Capture the cell that displays the provided text and extract its (X, Y) central coordinate. 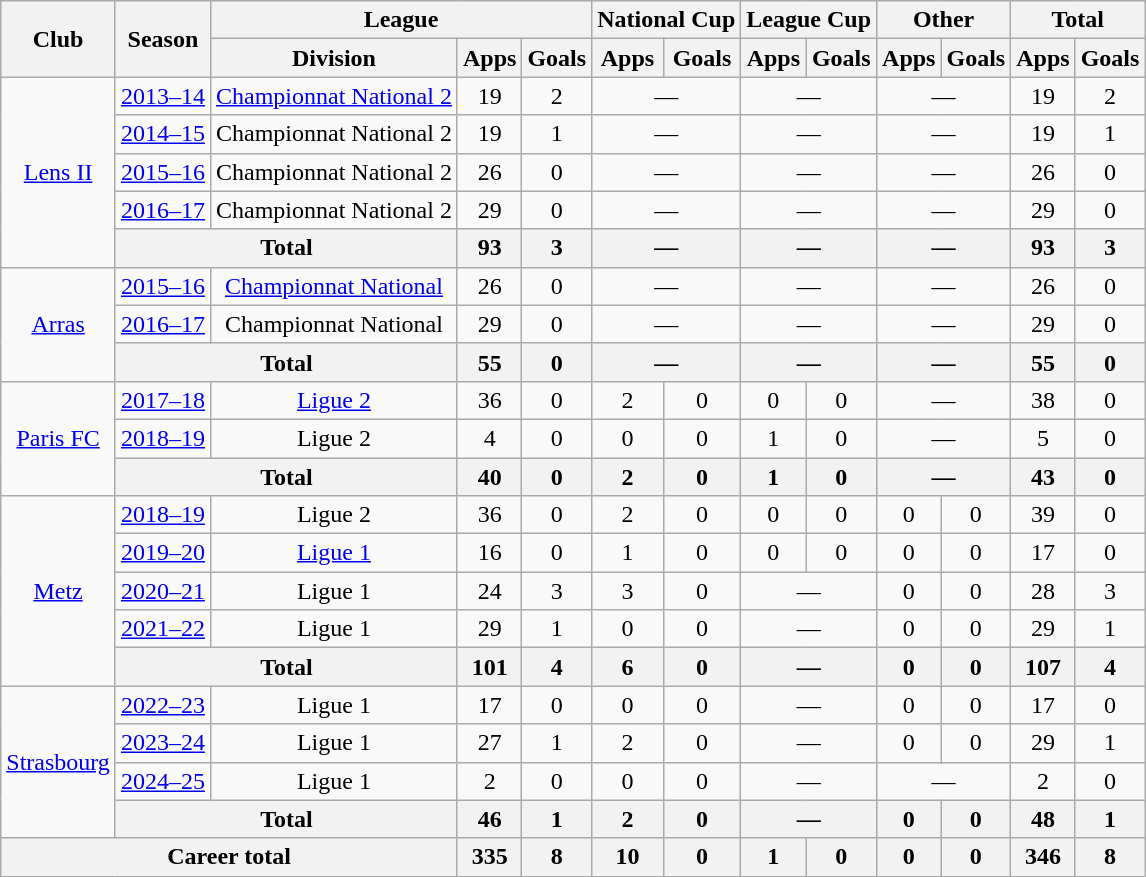
43 (1043, 477)
101 (489, 667)
2013–14 (162, 96)
2023–24 (162, 743)
2020–21 (162, 591)
Career total (230, 857)
46 (489, 819)
5 (1043, 438)
38 (1043, 400)
League Cup (809, 20)
National Cup (666, 20)
10 (628, 857)
346 (1043, 857)
107 (1043, 667)
2021–22 (162, 629)
24 (489, 591)
Other (944, 20)
2019–20 (162, 553)
2014–15 (162, 134)
28 (1043, 591)
Season (162, 39)
6 (628, 667)
16 (489, 553)
Lens II (58, 172)
Paris FC (58, 438)
Strasbourg (58, 762)
335 (489, 857)
2022–23 (162, 705)
League (400, 20)
Metz (58, 591)
27 (489, 743)
2024–25 (162, 781)
48 (1043, 819)
Division (334, 58)
39 (1043, 515)
2017–18 (162, 400)
Arras (58, 324)
40 (489, 477)
Club (58, 39)
